Identify which cell holds the provided text, then report its [x, y] central coordinate. 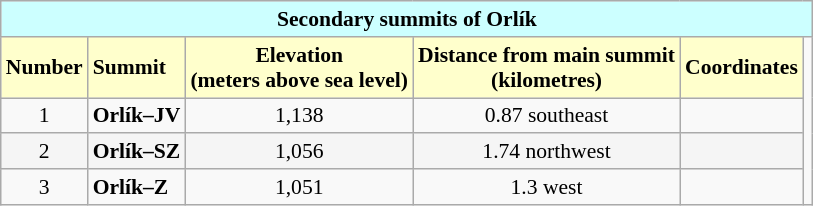
0.87 southeast [546, 116]
1,051 [299, 187]
3 [44, 187]
1,056 [299, 152]
Orlík–Z [137, 187]
Number [44, 68]
Orlík–JV [137, 116]
Distance from main summit(kilometres) [546, 68]
Elevation(meters above sea level) [299, 68]
Coordinates [742, 68]
1,138 [299, 116]
1.74 northwest [546, 152]
Summit [137, 68]
2 [44, 152]
1.3 west [546, 187]
1 [44, 116]
Orlík–SZ [137, 152]
Secondary summits of Orlík [407, 19]
